Locate the cell with the specified text and output its [X, Y] center coordinate. 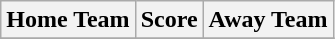
Home Team [68, 20]
Score [169, 20]
Away Team [268, 20]
